Locate the cell with the specified text and output its [X, Y] center coordinate. 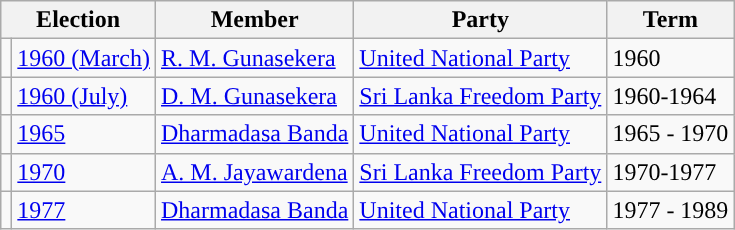
1960 [670, 58]
1977 - 1989 [670, 210]
1970-1977 [670, 172]
1965 - 1970 [670, 134]
1960 (March) [84, 58]
Member [255, 20]
Party [480, 20]
Term [670, 20]
R. M. Gunasekera [255, 58]
1960 (July) [84, 96]
1970 [84, 172]
1960-1964 [670, 96]
D. M. Gunasekera [255, 96]
Election [78, 20]
A. M. Jayawardena [255, 172]
1965 [84, 134]
1977 [84, 210]
